Provide the (X, Y) coordinate of the cell's center where the given text is located.  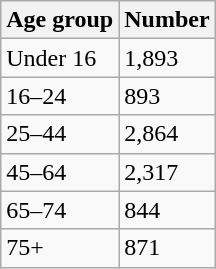
75+ (60, 248)
2,317 (167, 172)
2,864 (167, 134)
871 (167, 248)
Under 16 (60, 58)
65–74 (60, 210)
1,893 (167, 58)
893 (167, 96)
16–24 (60, 96)
844 (167, 210)
45–64 (60, 172)
25–44 (60, 134)
Number (167, 20)
Age group (60, 20)
